Return the (x, y) coordinate for the center point of the cell that contains the specified text.  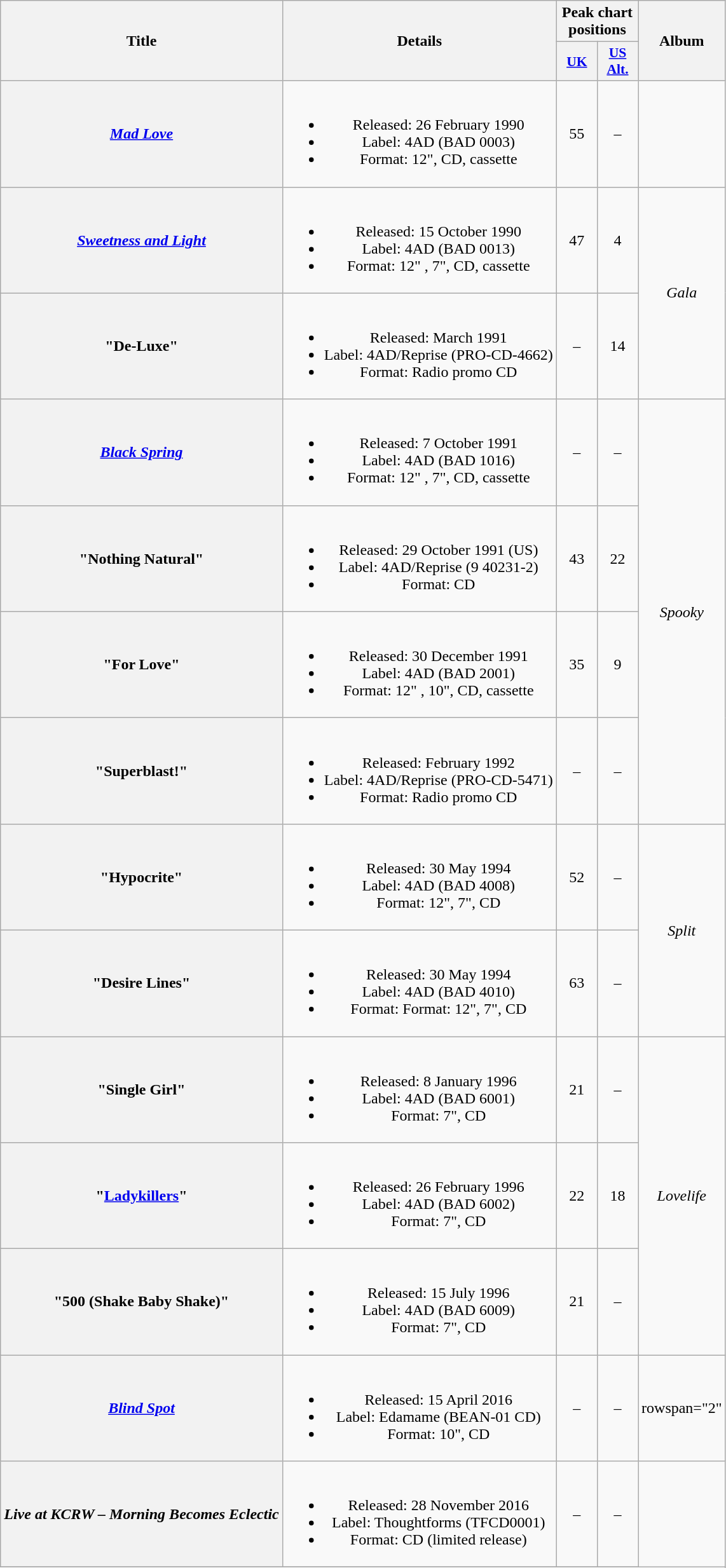
rowspan="2" (682, 1408)
"For Love" (142, 665)
Released: 15 October 1990Label: 4AD (BAD 0013)Format: 12" , 7", CD, cassette (420, 240)
52 (577, 877)
14 (617, 346)
Peak chart positions (597, 22)
"500 (Shake Baby Shake)" (142, 1302)
Released: 15 April 2016Label: Edamame (BEAN-01 CD)Format: 10", CD (420, 1408)
UK (577, 61)
"Ladykillers" (142, 1196)
Released: 30 December 1991Label: 4AD (BAD 2001)Format: 12" , 10", CD, cassette (420, 665)
"De-Luxe" (142, 346)
Blind Spot (142, 1408)
Released: 8 January 1996Label: 4AD (BAD 6001)Format: 7", CD (420, 1089)
"Nothing Natural" (142, 558)
Released: 29 October 1991 (US)Label: 4AD/Reprise (9 40231-2)Format: CD (420, 558)
4 (617, 240)
43 (577, 558)
Released: February 1992Label: 4AD/Reprise (PRO-CD-5471)Format: Radio promo CD (420, 770)
Sweetness and Light (142, 240)
Title (142, 41)
55 (577, 133)
Black Spring (142, 453)
"Single Girl" (142, 1089)
Gala (682, 293)
Split (682, 930)
"Superblast!" (142, 770)
Lovelife (682, 1195)
Released: 26 February 1996Label: 4AD (BAD 6002)Format: 7", CD (420, 1196)
47 (577, 240)
35 (577, 665)
9 (617, 665)
Released: 15 July 1996Label: 4AD (BAD 6009)Format: 7", CD (420, 1302)
Released: 30 May 1994Label: 4AD (BAD 4010)Format: Format: 12", 7", CD (420, 983)
18 (617, 1196)
Live at KCRW – Morning Becomes Eclectic (142, 1514)
Details (420, 41)
"Desire Lines" (142, 983)
Released: 30 May 1994Label: 4AD (BAD 4008)Format: 12", 7", CD (420, 877)
Spooky (682, 611)
Album (682, 41)
Mad Love (142, 133)
Released: 28 November 2016Label: Thoughtforms (TFCD0001)Format: CD (limited release) (420, 1514)
USAlt. (617, 61)
Released: 26 February 1990Label: 4AD (BAD 0003)Format: 12", CD, cassette (420, 133)
63 (577, 983)
Released: March 1991Label: 4AD/Reprise (PRO-CD-4662)Format: Radio promo CD (420, 346)
"Hypocrite" (142, 877)
Released: 7 October 1991Label: 4AD (BAD 1016)Format: 12" , 7", CD, cassette (420, 453)
